Find where the given text appears and provide that cell's center as [X, Y] coordinate. 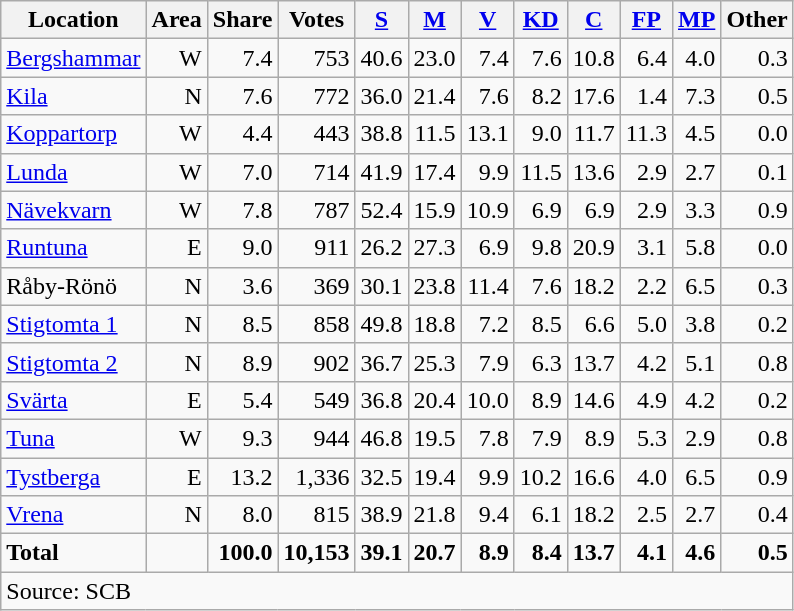
Total [74, 553]
19.5 [434, 438]
Svärta [74, 400]
21.4 [434, 96]
3.6 [242, 286]
38.8 [382, 134]
36.0 [382, 96]
5.3 [646, 438]
15.9 [434, 210]
36.7 [382, 362]
20.9 [594, 248]
23.8 [434, 286]
3.1 [646, 248]
6.6 [594, 324]
19.4 [434, 477]
3.3 [696, 210]
Runtuna [74, 248]
10.0 [488, 400]
Tystberga [74, 477]
Tuna [74, 438]
23.0 [434, 58]
4.5 [696, 134]
41.9 [382, 172]
4.4 [242, 134]
16.6 [594, 477]
26.2 [382, 248]
4.1 [646, 553]
Råby-Rönö [74, 286]
11.4 [488, 286]
1,336 [316, 477]
944 [316, 438]
815 [316, 515]
36.8 [382, 400]
20.4 [434, 400]
902 [316, 362]
2.5 [646, 515]
Votes [316, 20]
3.8 [696, 324]
Vrena [74, 515]
49.8 [382, 324]
13.1 [488, 134]
8.2 [540, 96]
38.9 [382, 515]
772 [316, 96]
Share [242, 20]
9.4 [488, 515]
Kila [74, 96]
25.3 [434, 362]
V [488, 20]
0.1 [757, 172]
Stigtomta 1 [74, 324]
39.1 [382, 553]
Nävekvarn [74, 210]
Source: SCB [397, 591]
Location [74, 20]
5.1 [696, 362]
30.1 [382, 286]
4.9 [646, 400]
Area [176, 20]
4.6 [696, 553]
20.7 [434, 553]
14.6 [594, 400]
11.7 [594, 134]
787 [316, 210]
40.6 [382, 58]
27.3 [434, 248]
21.8 [434, 515]
10,153 [316, 553]
11.3 [646, 134]
Other [757, 20]
C [594, 20]
8.0 [242, 515]
Bergshammar [74, 58]
9.3 [242, 438]
10.8 [594, 58]
0.4 [757, 515]
13.6 [594, 172]
369 [316, 286]
9.8 [540, 248]
18.8 [434, 324]
46.8 [382, 438]
5.8 [696, 248]
7.2 [488, 324]
13.2 [242, 477]
FP [646, 20]
Koppartorp [74, 134]
KD [540, 20]
7.3 [696, 96]
5.0 [646, 324]
100.0 [242, 553]
5.4 [242, 400]
M [434, 20]
7.0 [242, 172]
549 [316, 400]
17.6 [594, 96]
32.5 [382, 477]
17.4 [434, 172]
2.2 [646, 286]
6.1 [540, 515]
6.4 [646, 58]
714 [316, 172]
1.4 [646, 96]
S [382, 20]
6.3 [540, 362]
911 [316, 248]
10.9 [488, 210]
8.4 [540, 553]
Lunda [74, 172]
858 [316, 324]
52.4 [382, 210]
MP [696, 20]
Stigtomta 2 [74, 362]
753 [316, 58]
10.2 [540, 477]
443 [316, 134]
